Search for the cell housing the specified text and yield its (X, Y) center coordinate. 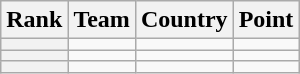
Point (266, 20)
Rank (34, 20)
Country (184, 20)
Team (102, 20)
